Search for the cell housing the specified text and yield its [X, Y] center coordinate. 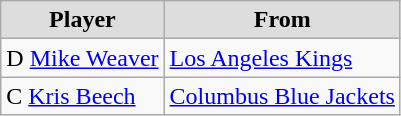
Los Angeles Kings [282, 58]
From [282, 20]
Columbus Blue Jackets [282, 96]
C Kris Beech [82, 96]
Player [82, 20]
D Mike Weaver [82, 58]
